From the cell containing the given text, extract its center point as (X, Y) coordinate. 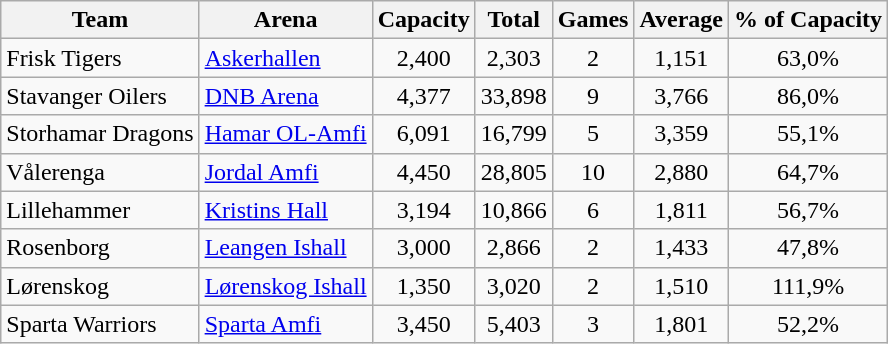
1,510 (682, 286)
1,151 (682, 58)
3,000 (424, 248)
33,898 (514, 96)
2,303 (514, 58)
Jordal Amfi (286, 172)
Vålerenga (100, 172)
Rosenborg (100, 248)
Sparta Warriors (100, 324)
10 (593, 172)
56,7% (808, 210)
63,0% (808, 58)
% of Capacity (808, 20)
Total (514, 20)
6 (593, 210)
Games (593, 20)
28,805 (514, 172)
52,2% (808, 324)
2,880 (682, 172)
55,1% (808, 134)
3 (593, 324)
3,359 (682, 134)
1,433 (682, 248)
2,866 (514, 248)
Arena (286, 20)
Sparta Amfi (286, 324)
3,450 (424, 324)
DNB Arena (286, 96)
Average (682, 20)
Stavanger Oilers (100, 96)
47,8% (808, 248)
111,9% (808, 286)
3,020 (514, 286)
Lørenskog (100, 286)
Lillehammer (100, 210)
16,799 (514, 134)
5 (593, 134)
4,450 (424, 172)
2,400 (424, 58)
6,091 (424, 134)
86,0% (808, 96)
4,377 (424, 96)
Frisk Tigers (100, 58)
Leangen Ishall (286, 248)
Hamar OL-Amfi (286, 134)
10,866 (514, 210)
Askerhallen (286, 58)
1,811 (682, 210)
Storhamar Dragons (100, 134)
64,7% (808, 172)
3,194 (424, 210)
Lørenskog Ishall (286, 286)
Kristins Hall (286, 210)
1,801 (682, 324)
9 (593, 96)
5,403 (514, 324)
1,350 (424, 286)
3,766 (682, 96)
Team (100, 20)
Capacity (424, 20)
